For the text-containing cell, return its midpoint in (X, Y) coordinate format. 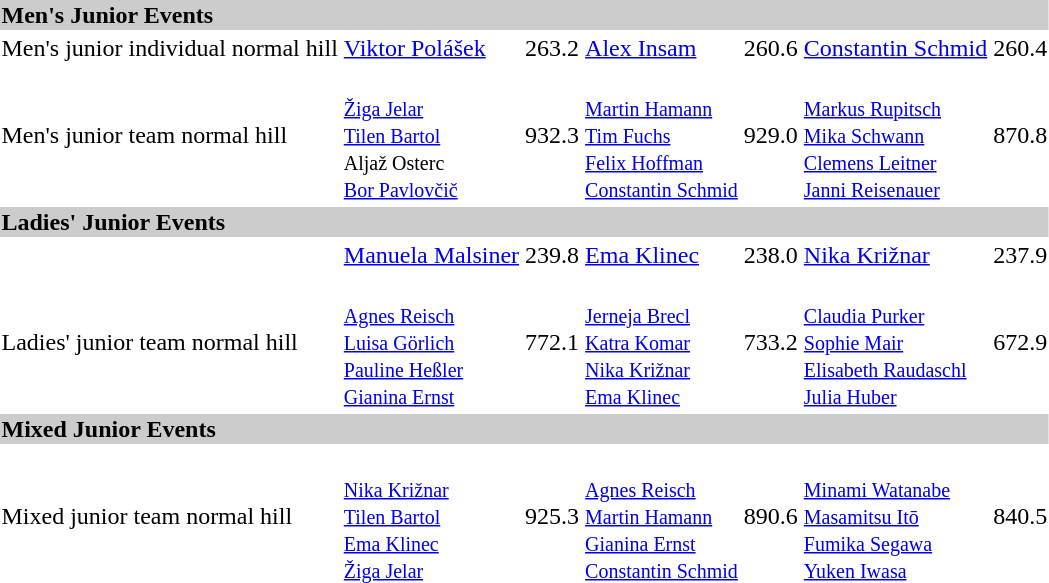
672.9 (1020, 342)
870.8 (1020, 135)
Men's junior individual normal hill (170, 48)
Jerneja BreclKatra KomarNika KrižnarEma Klinec (662, 342)
237.9 (1020, 255)
239.8 (552, 255)
932.3 (552, 135)
Claudia PurkerSophie MairElisabeth RaudaschlJulia Huber (895, 342)
238.0 (770, 255)
260.4 (1020, 48)
Ladies' Junior Events (524, 222)
Ema Klinec (662, 255)
Markus RupitschMika SchwannClemens LeitnerJanni Reisenauer (895, 135)
Alex Insam (662, 48)
Nika Križnar (895, 255)
263.2 (552, 48)
Agnes ReischLuisa GörlichPauline HeßlerGianina Ernst (431, 342)
Manuela Malsiner (431, 255)
772.1 (552, 342)
929.0 (770, 135)
Constantin Schmid (895, 48)
Ladies' junior team normal hill (170, 342)
Men's Junior Events (524, 15)
733.2 (770, 342)
Martin HamannTim FuchsFelix HoffmanConstantin Schmid (662, 135)
Žiga JelarTilen BartolAljaž OstercBor Pavlovčič (431, 135)
260.6 (770, 48)
Men's junior team normal hill (170, 135)
Mixed Junior Events (524, 429)
Viktor Polášek (431, 48)
